Return [x, y] of the center of cell containing provided text 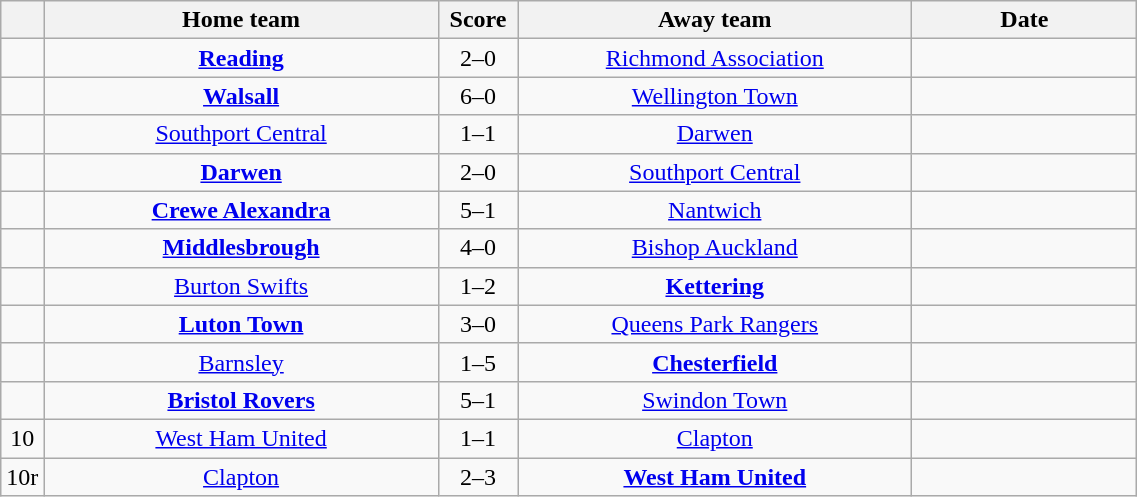
Luton Town [242, 324]
Crewe Alexandra [242, 210]
Queens Park Rangers [715, 324]
Richmond Association [715, 58]
Date [1024, 20]
Nantwich [715, 210]
Bishop Auckland [715, 248]
Middlesbrough [242, 248]
Barnsley [242, 362]
Home team [242, 20]
1–2 [478, 286]
Chesterfield [715, 362]
4–0 [478, 248]
2–3 [478, 477]
10r [22, 477]
Bristol Rovers [242, 400]
6–0 [478, 96]
Burton Swifts [242, 286]
3–0 [478, 324]
Reading [242, 58]
Wellington Town [715, 96]
Kettering [715, 286]
Away team [715, 20]
Score [478, 20]
1–5 [478, 362]
10 [22, 438]
Swindon Town [715, 400]
Walsall [242, 96]
